Pinpoint the cell where the given text exists, returning its (X, Y) midpoint coordinate. 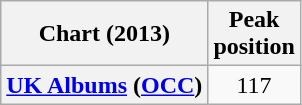
Peakposition (254, 34)
Chart (2013) (104, 34)
UK Albums (OCC) (104, 85)
117 (254, 85)
